Capture the cell that displays the provided text and extract its (x, y) central coordinate. 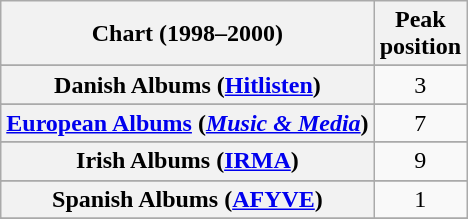
3 (420, 85)
Danish Albums (Hitlisten) (188, 85)
7 (420, 123)
9 (420, 161)
Peakposition (420, 34)
Irish Albums (IRMA) (188, 161)
Chart (1998–2000) (188, 34)
Spanish Albums (AFYVE) (188, 199)
European Albums (Music & Media) (188, 123)
1 (420, 199)
